Search for the cell housing the specified text and yield its (x, y) center coordinate. 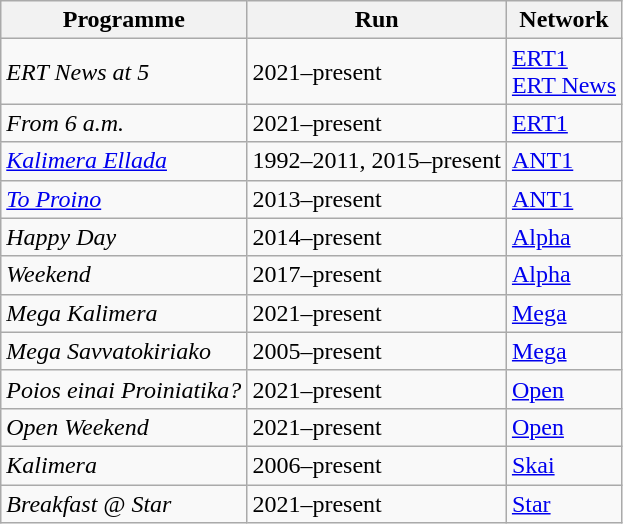
Happy Day (124, 237)
Open Weekend (124, 427)
2006–present (376, 465)
Breakfast @ Star (124, 503)
2014–present (376, 237)
From 6 a.m. (124, 123)
Programme (124, 20)
Skai (564, 465)
Poios einai Proiniatika? (124, 389)
Kalimera Ellada (124, 161)
Mega Savvatokiriako (124, 351)
Kalimera (124, 465)
2013–present (376, 199)
1992–2011, 2015–present (376, 161)
Network (564, 20)
Run (376, 20)
ERT1ERT News (564, 72)
Weekend (124, 275)
Star (564, 503)
2005–present (376, 351)
ERT1 (564, 123)
2017–present (376, 275)
To Proino (124, 199)
ERT News at 5 (124, 72)
Mega Kalimera (124, 313)
